Provide the (X, Y) coordinate of the cell's center where the given text is located.  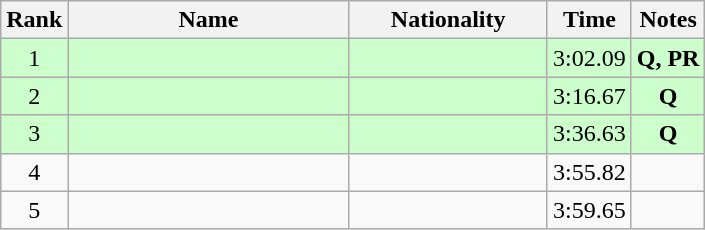
3:59.65 (589, 210)
4 (34, 172)
3:16.67 (589, 96)
Rank (34, 20)
1 (34, 58)
Nationality (448, 20)
3:55.82 (589, 172)
Q, PR (668, 58)
5 (34, 210)
3 (34, 134)
Name (208, 20)
Notes (668, 20)
3:02.09 (589, 58)
2 (34, 96)
3:36.63 (589, 134)
Time (589, 20)
